Output the (X, Y) coordinate of the center of the cell containing the given text.  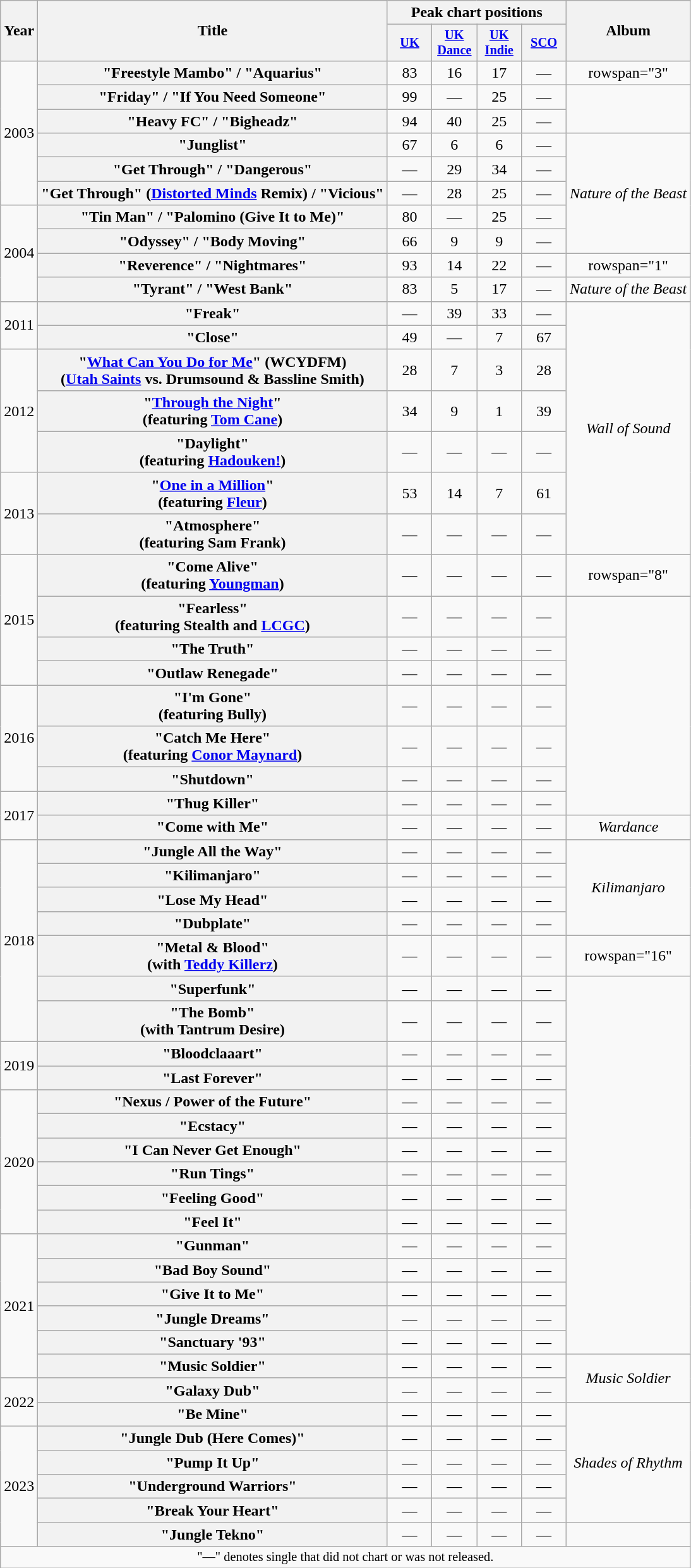
"Ecstacy" (212, 1126)
"Bloodclaaart" (212, 1054)
2023 (19, 1487)
"The Truth" (212, 649)
Music Soldier (628, 1378)
"Nexus / Power of the Future" (212, 1102)
"Galaxy Dub" (212, 1390)
16 (455, 73)
"—" denotes single that did not chart or was not released. (345, 1557)
"Get Through" (Distorted Minds Remix) / "Vicious" (212, 193)
2004 (19, 253)
UKDance (455, 43)
"Sanctuary '93" (212, 1342)
66 (409, 241)
5 (455, 289)
Peak chart positions (476, 13)
"Metal & Blood"(with Teddy Killerz) (212, 956)
"Jungle Dreams" (212, 1318)
"Jungle Dub (Here Comes)" (212, 1439)
2021 (19, 1306)
3 (499, 370)
2018 (19, 940)
"Jungle Tekno" (212, 1535)
"Gunman" (212, 1246)
"Odyssey" / "Body Moving" (212, 241)
61 (544, 493)
"Get Through" / "Dangerous" (212, 169)
"Thug Killer" (212, 803)
"Shutdown" (212, 779)
SCO (544, 43)
2019 (19, 1066)
99 (409, 97)
94 (409, 121)
"Heavy FC" / "Bigheadz" (212, 121)
2020 (19, 1162)
rowspan="3" (628, 73)
93 (409, 265)
2003 (19, 133)
"Junglist" (212, 145)
"Jungle All the Way" (212, 851)
2012 (19, 410)
UK (409, 43)
"Catch Me Here"(featuring Conor Maynard) (212, 746)
Shades of Rhythm (628, 1462)
1 (499, 410)
"Through the Night"(featuring Tom Cane) (212, 410)
2011 (19, 325)
22 (499, 265)
"Feeling Good" (212, 1198)
40 (455, 121)
UKIndie (499, 43)
Year (19, 31)
2013 (19, 513)
rowspan="16" (628, 956)
"Tyrant" / "West Bank" (212, 289)
Wall of Sound (628, 428)
"Freak" (212, 313)
"Atmosphere"(featuring Sam Frank) (212, 534)
"Superfunk" (212, 988)
2015 (19, 620)
"Come Alive"(featuring Youngman) (212, 576)
Album (628, 31)
"Be Mine" (212, 1414)
"Run Tings" (212, 1174)
Title (212, 31)
2022 (19, 1402)
"Break Your Heart" (212, 1511)
53 (409, 493)
"I Can Never Get Enough" (212, 1150)
"Close" (212, 337)
"Freestyle Mambo" / "Aquarius" (212, 73)
"Fearless"(featuring Stealth and LCGC) (212, 616)
"Music Soldier" (212, 1366)
"Give It to Me" (212, 1294)
"Bad Boy Sound" (212, 1270)
"Last Forever" (212, 1078)
"Pump It Up" (212, 1463)
"What Can You Do for Me" (WCYDFM)(Utah Saints vs. Drumsound & Bassline Smith) (212, 370)
"Tin Man" / "Palomino (Give It to Me)" (212, 217)
"Outlaw Renegade" (212, 673)
33 (499, 313)
49 (409, 337)
rowspan="8" (628, 576)
29 (455, 169)
"The Bomb"(with Tantrum Desire) (212, 1020)
"Kilimanjaro" (212, 875)
"Lose My Head" (212, 899)
2016 (19, 738)
"I'm Gone"(featuring Bully) (212, 706)
"Come with Me" (212, 827)
"Daylight"(featuring Hadouken!) (212, 452)
80 (409, 217)
Wardance (628, 827)
rowspan="1" (628, 265)
"Dubplate" (212, 923)
"Underground Warriors" (212, 1487)
"Feel It" (212, 1222)
"Friday" / "If You Need Someone" (212, 97)
2017 (19, 815)
"Reverence" / "Nightmares" (212, 265)
Kilimanjaro (628, 887)
"One in a Million"(featuring Fleur) (212, 493)
